Return [x, y] of the center of cell containing provided text 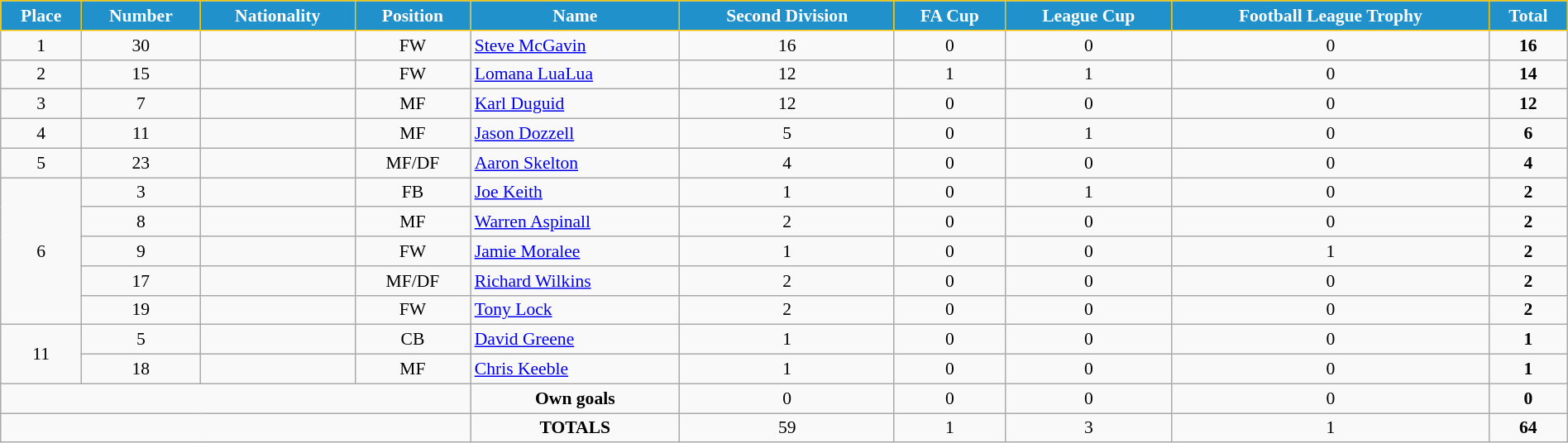
19 [141, 310]
Own goals [576, 398]
FB [413, 193]
Position [413, 16]
18 [141, 369]
TOTALS [576, 428]
David Greene [576, 340]
Second Division [787, 16]
League Cup [1088, 16]
Aaron Skelton [576, 163]
Jamie Moralee [576, 251]
9 [141, 251]
59 [787, 428]
Steve McGavin [576, 45]
Warren Aspinall [576, 222]
Tony Lock [576, 310]
Name [576, 16]
Nationality [278, 16]
7 [141, 104]
23 [141, 163]
Chris Keeble [576, 369]
FA Cup [949, 16]
64 [1528, 428]
Place [41, 16]
17 [141, 281]
8 [141, 222]
Joe Keith [576, 193]
Football League Trophy [1330, 16]
Total [1528, 16]
Karl Duguid [576, 104]
Richard Wilkins [576, 281]
14 [1528, 74]
Lomana LuaLua [576, 74]
Number [141, 16]
30 [141, 45]
CB [413, 340]
15 [141, 74]
Jason Dozzell [576, 134]
